Return (x, y) of the center of cell containing provided text 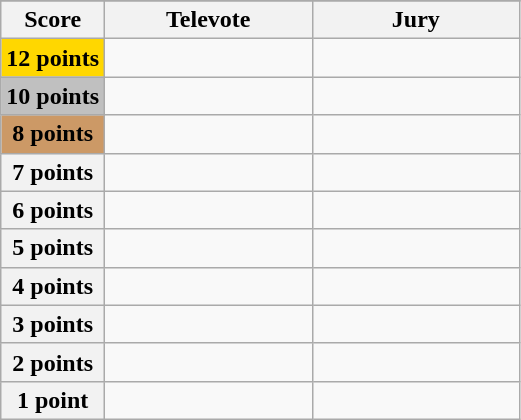
4 points (53, 286)
2 points (53, 362)
Score (53, 20)
6 points (53, 210)
5 points (53, 248)
3 points (53, 324)
10 points (53, 96)
8 points (53, 134)
Televote (209, 20)
12 points (53, 58)
1 point (53, 400)
Jury (416, 20)
7 points (53, 172)
